Find where the given text appears and provide that cell's center as [X, Y] coordinate. 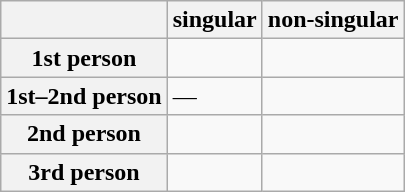
non-singular [333, 20]
— [214, 96]
1st–2nd person [84, 96]
2nd person [84, 134]
3rd person [84, 172]
singular [214, 20]
1st person [84, 58]
